Provide the [X, Y] coordinate of the cell's center where the given text is located.  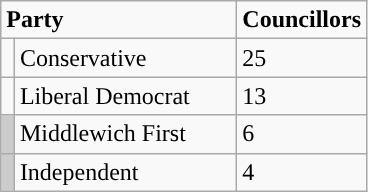
Councillors [302, 20]
Independent [125, 172]
Conservative [125, 58]
Party [119, 20]
6 [302, 134]
25 [302, 58]
Liberal Democrat [125, 96]
4 [302, 172]
Middlewich First [125, 134]
13 [302, 96]
